Identify which cell holds the provided text, then report its [x, y] central coordinate. 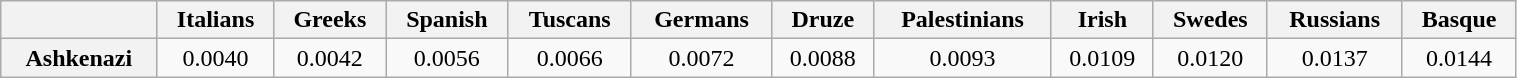
Greeks [330, 20]
Palestinians [962, 20]
Ashkenazi [79, 58]
Irish [1102, 20]
0.0120 [1210, 58]
0.0072 [701, 58]
0.0109 [1102, 58]
0.0088 [823, 58]
Russians [1334, 20]
Spanish [448, 20]
0.0137 [1334, 58]
Swedes [1210, 20]
Basque [1459, 20]
0.0066 [570, 58]
0.0056 [448, 58]
Tuscans [570, 20]
0.0040 [216, 58]
Italians [216, 20]
0.0093 [962, 58]
0.0042 [330, 58]
Germans [701, 20]
Druze [823, 20]
0.0144 [1459, 58]
